Find where the given text appears and provide that cell's center as (x, y) coordinate. 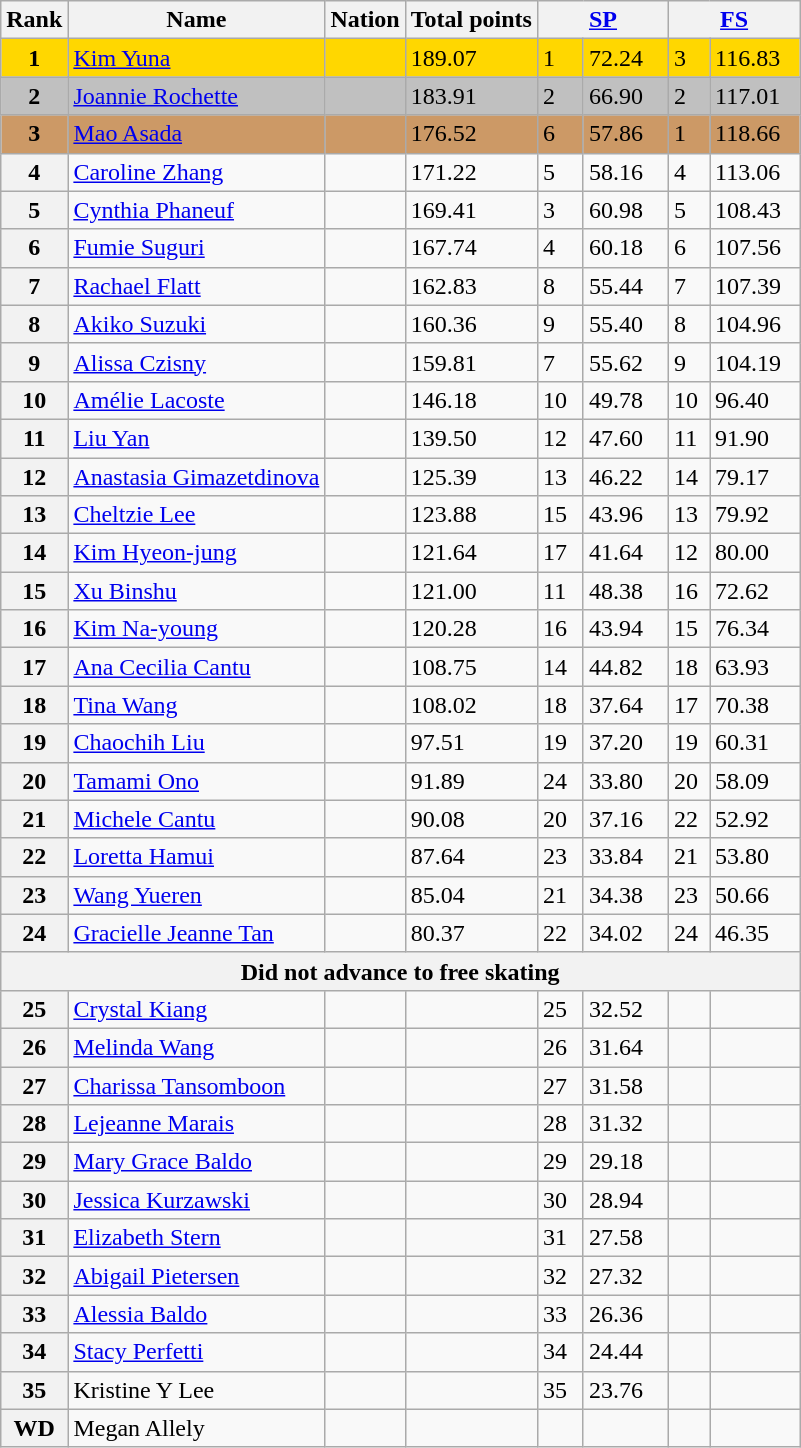
33.80 (626, 781)
52.92 (755, 819)
123.88 (471, 515)
176.52 (471, 134)
27.58 (626, 1238)
97.51 (471, 743)
108.43 (755, 210)
31.58 (626, 1085)
107.39 (755, 286)
41.64 (626, 553)
72.24 (626, 58)
118.66 (755, 134)
167.74 (471, 248)
Kristine Y Lee (196, 1390)
29.18 (626, 1162)
160.36 (471, 324)
Total points (471, 20)
108.02 (471, 705)
159.81 (471, 362)
33.84 (626, 857)
Ana Cecilia Cantu (196, 667)
Caroline Zhang (196, 172)
31.64 (626, 1047)
Mao Asada (196, 134)
34.38 (626, 895)
57.86 (626, 134)
Tamami Ono (196, 781)
60.31 (755, 743)
Alessia Baldo (196, 1314)
Name (196, 20)
Alissa Czisny (196, 362)
Kim Hyeon-jung (196, 553)
117.01 (755, 96)
96.40 (755, 400)
183.91 (471, 96)
53.80 (755, 857)
87.64 (471, 857)
24.44 (626, 1352)
79.17 (755, 477)
55.40 (626, 324)
171.22 (471, 172)
Rank (34, 20)
91.89 (471, 781)
Rachael Flatt (196, 286)
47.60 (626, 438)
31.32 (626, 1124)
125.39 (471, 477)
85.04 (471, 895)
70.38 (755, 705)
Xu Binshu (196, 591)
120.28 (471, 629)
Joannie Rochette (196, 96)
FS (734, 20)
121.64 (471, 553)
Loretta Hamui (196, 857)
Chaochih Liu (196, 743)
32.52 (626, 1009)
90.08 (471, 819)
Elizabeth Stern (196, 1238)
Abigail Pietersen (196, 1276)
104.19 (755, 362)
Amélie Lacoste (196, 400)
162.83 (471, 286)
44.82 (626, 667)
91.90 (755, 438)
37.20 (626, 743)
76.34 (755, 629)
80.37 (471, 933)
Fumie Suguri (196, 248)
107.56 (755, 248)
63.93 (755, 667)
37.64 (626, 705)
Jessica Kurzawski (196, 1200)
80.00 (755, 553)
60.18 (626, 248)
139.50 (471, 438)
Crystal Kiang (196, 1009)
Kim Na-young (196, 629)
Gracielle Jeanne Tan (196, 933)
43.96 (626, 515)
WD (34, 1428)
Kim Yuna (196, 58)
Stacy Perfetti (196, 1352)
Cheltzie Lee (196, 515)
60.98 (626, 210)
Megan Allely (196, 1428)
55.44 (626, 286)
Melinda Wang (196, 1047)
Nation (365, 20)
46.35 (755, 933)
104.96 (755, 324)
Akiko Suzuki (196, 324)
23.76 (626, 1390)
169.41 (471, 210)
Liu Yan (196, 438)
Michele Cantu (196, 819)
189.07 (471, 58)
79.92 (755, 515)
72.62 (755, 591)
58.16 (626, 172)
43.94 (626, 629)
26.36 (626, 1314)
Cynthia Phaneuf (196, 210)
Mary Grace Baldo (196, 1162)
146.18 (471, 400)
58.09 (755, 781)
66.90 (626, 96)
Did not advance to free skating (400, 971)
49.78 (626, 400)
Lejeanne Marais (196, 1124)
37.16 (626, 819)
28.94 (626, 1200)
55.62 (626, 362)
46.22 (626, 477)
121.00 (471, 591)
113.06 (755, 172)
Tina Wang (196, 705)
48.38 (626, 591)
27.32 (626, 1276)
Anastasia Gimazetdinova (196, 477)
SP (602, 20)
Charissa Tansomboon (196, 1085)
108.75 (471, 667)
34.02 (626, 933)
50.66 (755, 895)
Wang Yueren (196, 895)
116.83 (755, 58)
